Output the [X, Y] coordinate of the center of the cell containing the given text.  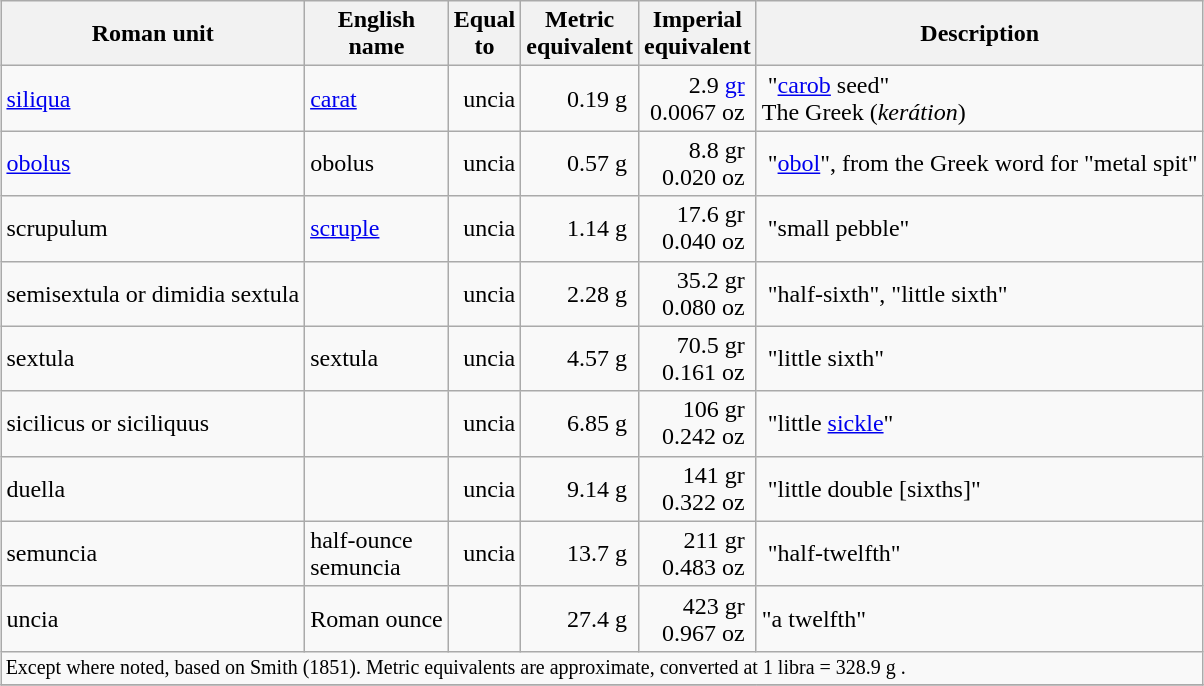
scruple [377, 228]
Description [980, 34]
Englishname [377, 34]
Metricequivalent [580, 34]
semuncia [153, 554]
carat [377, 98]
Roman ounce [377, 618]
Imperialequivalent [697, 34]
4.57 g [580, 358]
siliqua [153, 98]
"little double [sixths]" [980, 488]
Roman unit [153, 34]
"half-twelfth" [980, 554]
17.6 gr 0.040 oz [697, 228]
scrupulum [153, 228]
0.19 g [580, 98]
"little sickle" [980, 424]
Equalto [484, 34]
106 gr 0.242 oz [697, 424]
2.28 g [580, 294]
"carob seed"The Greek (kerátion) [980, 98]
Except where noted, based on Smith (1851). Metric equivalents are approximate, converted at 1 libra = 328.9 g . [602, 668]
duella [153, 488]
"obol", from the Greek word for "metal spit" [980, 164]
423 gr 0.967 oz [697, 618]
6.85 g [580, 424]
half-ouncesemuncia [377, 554]
141 gr 0.322 oz [697, 488]
211 gr 0.483 oz [697, 554]
35.2 gr 0.080 oz [697, 294]
semisextula or dimidia sextula [153, 294]
1.14 g [580, 228]
"little sixth" [980, 358]
"a twelfth" [980, 618]
9.14 g [580, 488]
8.8 gr 0.020 oz [697, 164]
0.57 g [580, 164]
2.9 gr 0.0067 oz [697, 98]
27.4 g [580, 618]
sicilicus or siciliquus [153, 424]
"small pebble" [980, 228]
"half-sixth", "little sixth" [980, 294]
70.5 gr 0.161 oz [697, 358]
13.7 g [580, 554]
